Scan for the cell matching the given text and deliver its (X, Y) coordinate at center. 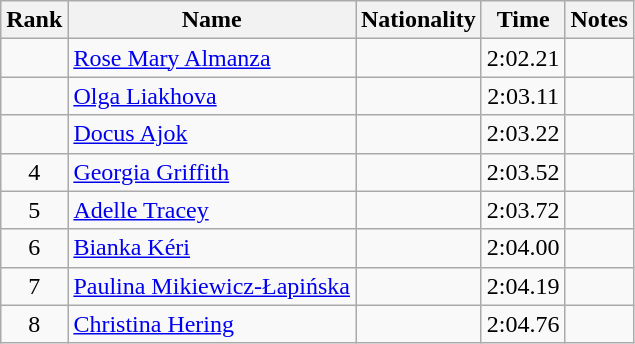
4 (34, 172)
Christina Hering (212, 324)
Notes (599, 20)
Bianka Kéri (212, 248)
Name (212, 20)
2:03.22 (523, 134)
2:04.00 (523, 248)
Nationality (419, 20)
6 (34, 248)
8 (34, 324)
2:04.19 (523, 286)
Rank (34, 20)
5 (34, 210)
2:04.76 (523, 324)
2:02.21 (523, 58)
Olga Liakhova (212, 96)
Adelle Tracey (212, 210)
Georgia Griffith (212, 172)
2:03.72 (523, 210)
7 (34, 286)
2:03.52 (523, 172)
Rose Mary Almanza (212, 58)
2:03.11 (523, 96)
Paulina Mikiewicz-Łapińska (212, 286)
Time (523, 20)
Docus Ajok (212, 134)
